Return the [X, Y] coordinate for the center point of the cell that contains the specified text.  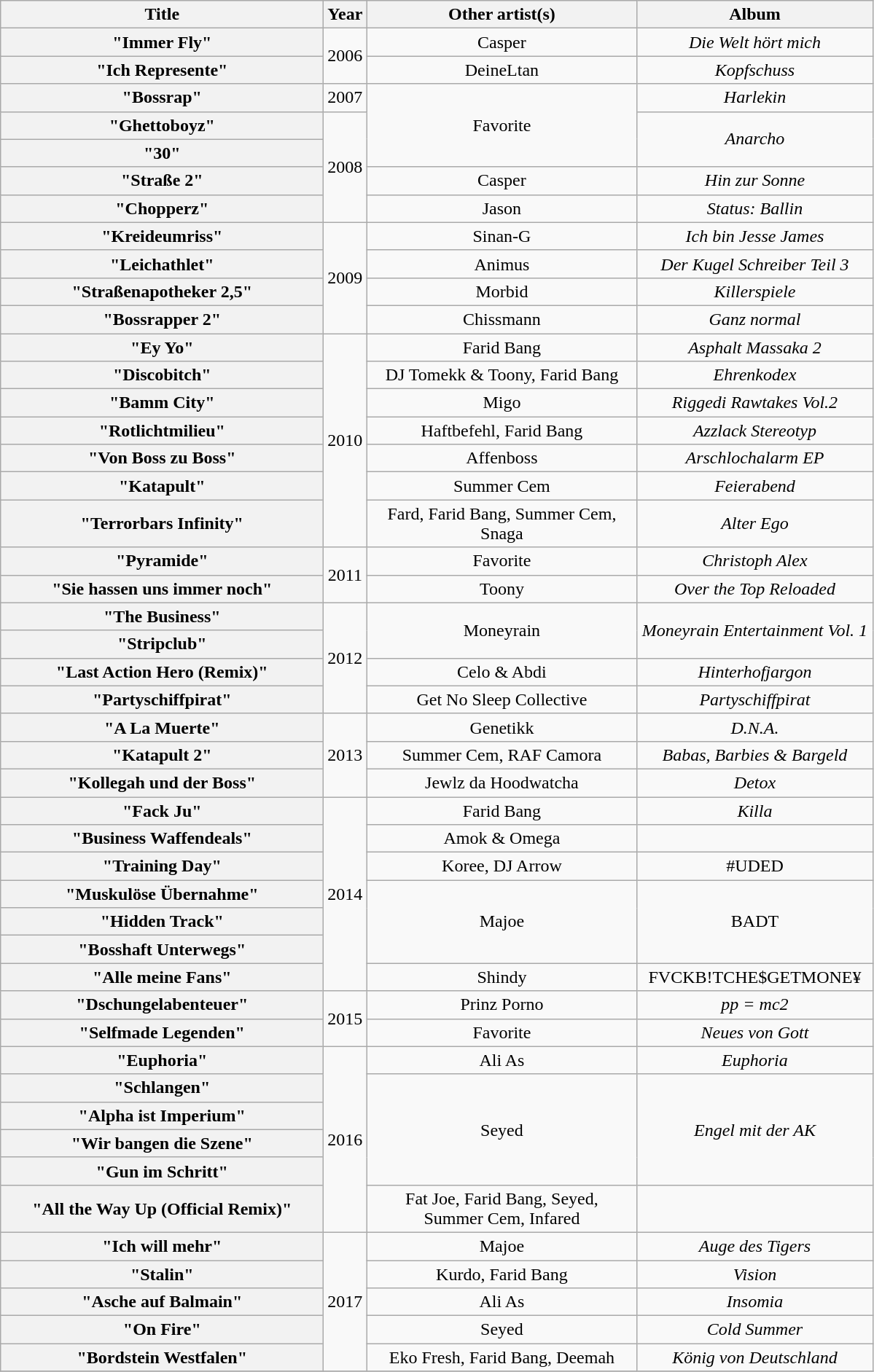
Cold Summer [755, 1330]
"Bossrapper 2" [162, 319]
"Dschungelabenteuer" [162, 1005]
"Asche auf Balmain" [162, 1302]
Summer Cem, RAF Camora [502, 755]
Kopfschuss [755, 70]
Morbid [502, 291]
"Muskulöse Übernahme" [162, 894]
Hinterhofjargon [755, 672]
2008 [346, 167]
Azzlack Stereotyp [755, 431]
"Chopperz" [162, 208]
Animus [502, 264]
2009 [346, 278]
Engel mit der AK [755, 1129]
Moneyrain Entertainment Vol. 1 [755, 630]
Fat Joe, Farid Bang, Seyed, Summer Cem, Infared [502, 1208]
Jason [502, 208]
"Selfmade Legenden" [162, 1032]
Chissmann [502, 319]
"Terrorbars Infinity" [162, 523]
Moneyrain [502, 630]
Partyschiffpirat [755, 699]
Ich bin Jesse James [755, 236]
"Discobitch" [162, 375]
"Von Boss zu Boss" [162, 458]
"Alpha ist Imperium" [162, 1116]
"Training Day" [162, 866]
DJ Tomekk & Toony, Farid Bang [502, 375]
2017 [346, 1301]
"Bordstein Westfalen" [162, 1357]
"Alle meine Fans" [162, 977]
"Gun im Schritt" [162, 1171]
Riggedi Rawtakes Vol.2 [755, 403]
"Bamm City" [162, 403]
Killa [755, 811]
Over the Top Reloaded [755, 589]
"A La Muerte" [162, 727]
Kurdo, Farid Bang [502, 1274]
"Kollegah und der Boss" [162, 783]
pp = mc2 [755, 1005]
Anarcho [755, 139]
2006 [346, 56]
Babas, Barbies & Bargeld [755, 755]
Ehrenkodex [755, 375]
"Ich will mehr" [162, 1246]
2013 [346, 755]
Koree, DJ Arrow [502, 866]
"Straßenapotheker 2,5" [162, 291]
Other artist(s) [502, 15]
D.N.A. [755, 727]
"Sie hassen uns immer noch" [162, 589]
2012 [346, 658]
Haftbefehl, Farid Bang [502, 431]
FVCKB!TCHE$GETMONE¥ [755, 977]
"Katapult 2" [162, 755]
2010 [346, 440]
Auge des Tigers [755, 1246]
"Hidden Track" [162, 922]
Killerspiele [755, 291]
Detox [755, 783]
Vision [755, 1274]
"Rotlichtmilieu" [162, 431]
"Partyschiffpirat" [162, 699]
Arschlochalarm EP [755, 458]
"Pyramide" [162, 561]
"Immer Fly" [162, 42]
"Last Action Hero (Remix)" [162, 672]
"Leichathlet" [162, 264]
"Bosshaft Unterwegs" [162, 949]
DeineLtan [502, 70]
"Ghettoboyz" [162, 125]
"Kreideumriss" [162, 236]
Christoph Alex [755, 561]
Eko Fresh, Farid Bang, Deemah [502, 1357]
"Straße 2" [162, 181]
Get No Sleep Collective [502, 699]
Euphoria [755, 1060]
Title [162, 15]
"Katapult" [162, 486]
Prinz Porno [502, 1005]
"30" [162, 153]
Affenboss [502, 458]
Status: Ballin [755, 208]
"On Fire" [162, 1330]
"Stripclub" [162, 644]
König von Deutschland [755, 1357]
Toony [502, 589]
Celo & Abdi [502, 672]
Year [346, 15]
Genetikk [502, 727]
Summer Cem [502, 486]
Sinan-G [502, 236]
"Business Waffendeals" [162, 839]
2016 [346, 1140]
"Stalin" [162, 1274]
"Schlangen" [162, 1088]
"All the Way Up (Official Remix)" [162, 1208]
Ganz normal [755, 319]
Hin zur Sonne [755, 181]
2007 [346, 98]
Asphalt Massaka 2 [755, 348]
"Euphoria" [162, 1060]
2011 [346, 575]
#UDED [755, 866]
Insomia [755, 1302]
Amok & Omega [502, 839]
Harlekin [755, 98]
2015 [346, 1019]
Die Welt hört mich [755, 42]
2014 [346, 894]
"The Business" [162, 616]
"Ey Yo" [162, 348]
Neues von Gott [755, 1032]
Feierabend [755, 486]
Migo [502, 403]
Shindy [502, 977]
"Wir bangen die Szene" [162, 1143]
Album [755, 15]
Jewlz da Hoodwatcha [502, 783]
Fard, Farid Bang, Summer Cem, Snaga [502, 523]
BADT [755, 922]
Der Kugel Schreiber Teil 3 [755, 264]
"Fack Ju" [162, 811]
"Ich Represente" [162, 70]
"Bossrap" [162, 98]
Alter Ego [755, 523]
